Return the [x, y] coordinate for the center point of the cell that contains the specified text.  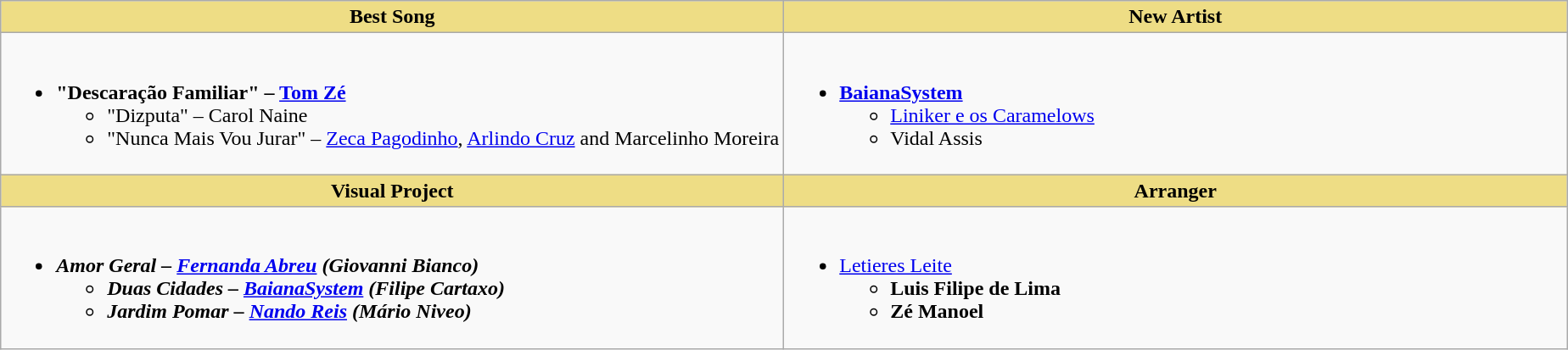
New Artist [1176, 17]
"Descaração Familiar" – Tom Zé"Dizputa" – Carol Naine"Nunca Mais Vou Jurar" – Zeca Pagodinho, Arlindo Cruz and Marcelinho Moreira [392, 103]
Letieres LeiteLuis Filipe de LimaZé Manoel [1176, 278]
Amor Geral – Fernanda Abreu (Giovanni Bianco)Duas Cidades – BaianaSystem (Filipe Cartaxo)Jardim Pomar – Nando Reis (Mário Niveo) [392, 278]
Best Song [392, 17]
BaianaSystemLiniker e os CaramelowsVidal Assis [1176, 103]
Arranger [1176, 191]
Visual Project [392, 191]
